Find where the given text appears and provide that cell's center as (X, Y) coordinate. 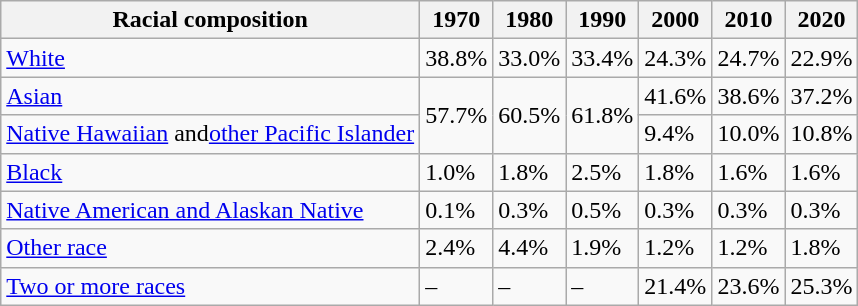
White (210, 58)
25.3% (822, 286)
61.8% (602, 115)
Black (210, 172)
Two or more races (210, 286)
41.6% (676, 96)
24.7% (748, 58)
Racial composition (210, 20)
Native Hawaiian andother Pacific Islander (210, 134)
33.4% (602, 58)
Native American and Alaskan Native (210, 210)
10.0% (748, 134)
1980 (530, 20)
1.0% (456, 172)
2.5% (602, 172)
22.9% (822, 58)
0.5% (602, 210)
38.8% (456, 58)
Asian (210, 96)
2.4% (456, 248)
23.6% (748, 286)
37.2% (822, 96)
2020 (822, 20)
38.6% (748, 96)
60.5% (530, 115)
0.1% (456, 210)
24.3% (676, 58)
2010 (748, 20)
9.4% (676, 134)
57.7% (456, 115)
1.9% (602, 248)
21.4% (676, 286)
10.8% (822, 134)
2000 (676, 20)
1990 (602, 20)
Other race (210, 248)
33.0% (530, 58)
1970 (456, 20)
4.4% (530, 248)
